Locate the cell with the specified text and output its (x, y) center coordinate. 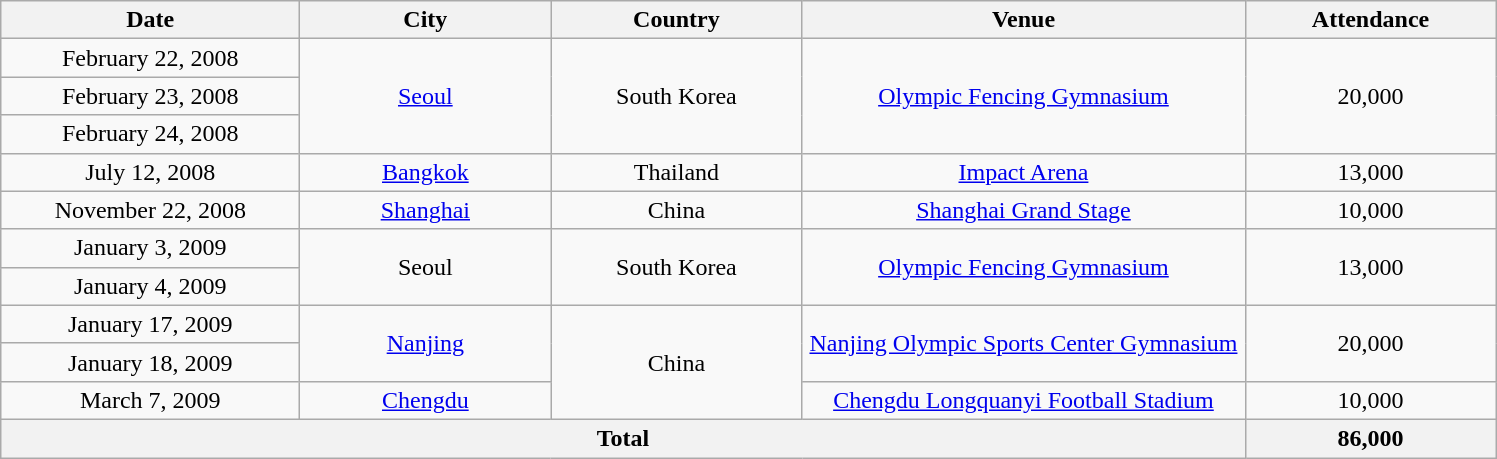
Nanjing (426, 343)
July 12, 2008 (150, 172)
Date (150, 20)
Thailand (676, 172)
February 24, 2008 (150, 134)
January 17, 2009 (150, 324)
March 7, 2009 (150, 400)
January 4, 2009 (150, 286)
Nanjing Olympic Sports Center Gymnasium (1024, 343)
February 23, 2008 (150, 96)
Chengdu (426, 400)
January 18, 2009 (150, 362)
January 3, 2009 (150, 248)
Chengdu Longquanyi Football Stadium (1024, 400)
November 22, 2008 (150, 210)
Impact Arena (1024, 172)
Shanghai Grand Stage (1024, 210)
Attendance (1370, 20)
City (426, 20)
86,000 (1370, 438)
February 22, 2008 (150, 58)
Venue (1024, 20)
Bangkok (426, 172)
Total (623, 438)
Shanghai (426, 210)
Country (676, 20)
